Extract the (x, y) coordinate from the center of the cell holding the provided text.  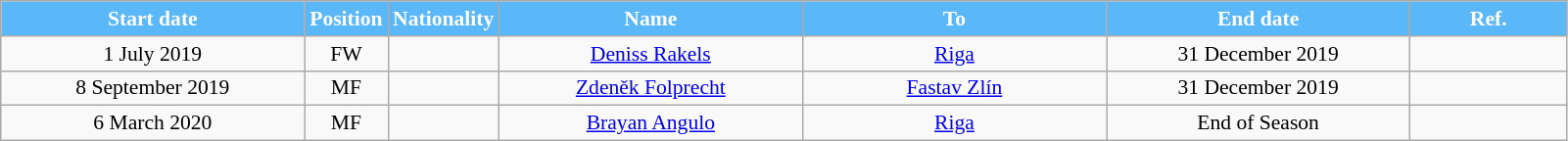
To (954, 19)
8 September 2019 (153, 88)
Start date (153, 19)
Fastav Zlín (954, 88)
Nationality (443, 19)
Zdeněk Folprecht (650, 88)
Deniss Rakels (650, 54)
Position (347, 19)
End of Season (1259, 123)
Brayan Angulo (650, 123)
End date (1259, 19)
6 March 2020 (153, 123)
1 July 2019 (153, 54)
Ref. (1489, 19)
FW (347, 54)
Name (650, 19)
